Identify which cell holds the provided text, then report its [X, Y] central coordinate. 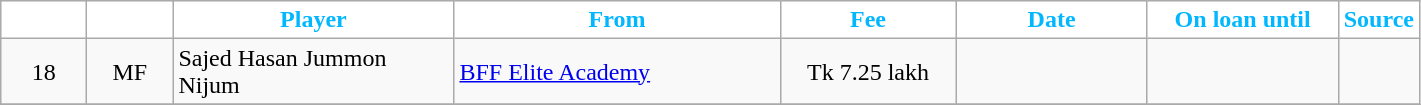
18 [44, 72]
Date [1052, 20]
Fee [868, 20]
Source [1378, 20]
On loan until [1242, 20]
Tk 7.25 lakh [868, 72]
From [617, 20]
MF [130, 72]
Player [314, 20]
Sajed Hasan Jummon Nijum [314, 72]
BFF Elite Academy [617, 72]
